Detect which cell encompasses the target text, then output its (X, Y) center coordinate. 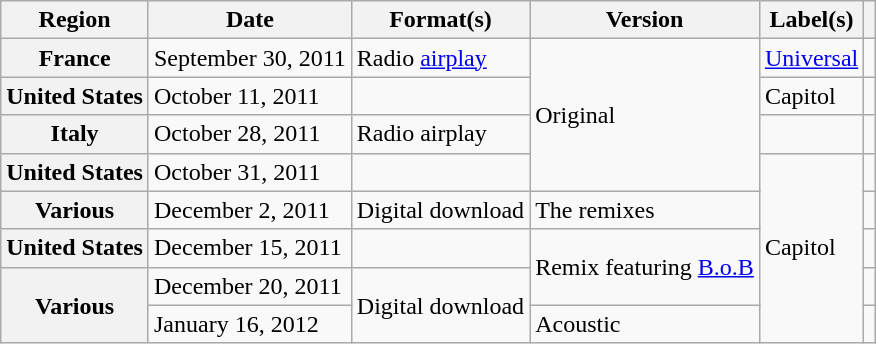
Italy (75, 134)
Version (645, 20)
Label(s) (811, 20)
Date (250, 20)
France (75, 58)
Remix featuring B.o.B (645, 267)
October 11, 2011 (250, 96)
December 20, 2011 (250, 286)
September 30, 2011 (250, 58)
Format(s) (440, 20)
December 15, 2011 (250, 248)
October 28, 2011 (250, 134)
December 2, 2011 (250, 210)
October 31, 2011 (250, 172)
Acoustic (645, 324)
January 16, 2012 (250, 324)
Region (75, 20)
The remixes (645, 210)
Original (645, 115)
Universal (811, 58)
